Extract the [X, Y] coordinate from the center of the cell holding the provided text.  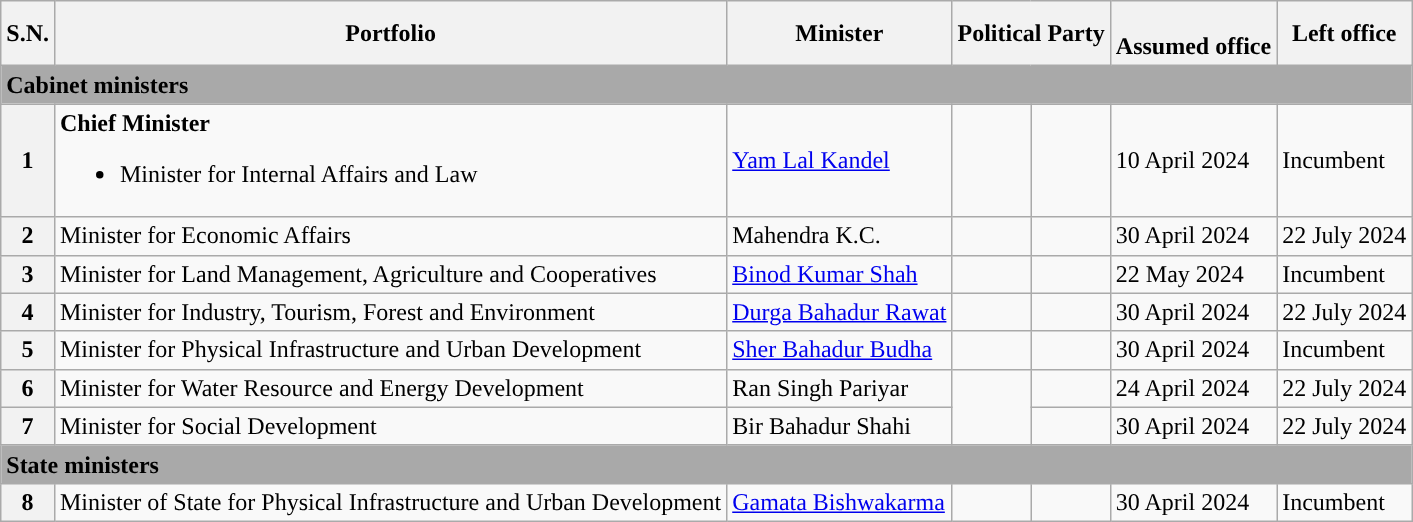
10 April 2024 [1193, 160]
7 [28, 426]
6 [28, 388]
Left office [1344, 34]
Minister of State for Physical Infrastructure and Urban Development [390, 502]
Minister [840, 34]
Minister for Water Resource and Energy Development [390, 388]
2 [28, 236]
8 [28, 502]
Assumed office [1193, 34]
Durga Bahadur Rawat [840, 312]
5 [28, 350]
Sher Bahadur Budha [840, 350]
Yam Lal Kandel [840, 160]
Binod Kumar Shah [840, 274]
Portfolio [390, 34]
Minister for Land Management, Agriculture and Cooperatives [390, 274]
Minister for Economic Affairs [390, 236]
22 May 2024 [1193, 274]
Gamata Bishwakarma [840, 502]
4 [28, 312]
S.N. [28, 34]
Ran Singh Pariyar [840, 388]
24 April 2024 [1193, 388]
Bir Bahadur Shahi [840, 426]
Mahendra K.C. [840, 236]
Minister for Industry, Tourism, Forest and Environment [390, 312]
Minister for Physical Infrastructure and Urban Development [390, 350]
Minister for Social Development [390, 426]
Cabinet ministers [706, 85]
1 [28, 160]
Political Party [1031, 34]
Chief MinisterMinister for Internal Affairs and Law [390, 160]
3 [28, 274]
State ministers [706, 464]
